Determine the (X, Y) coordinate at the center of the cell enclosing the given text.  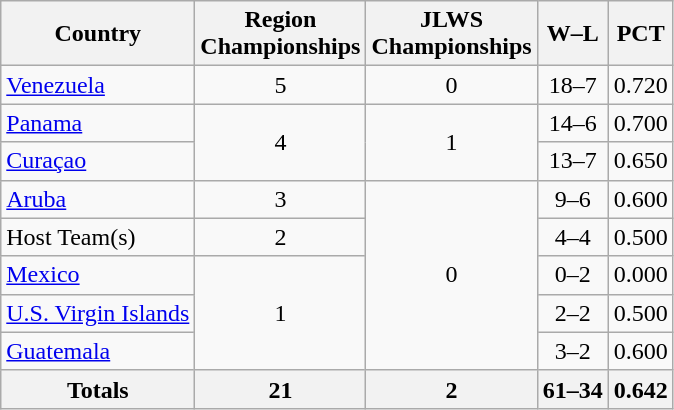
2–2 (572, 313)
Mexico (98, 275)
JLWSChampionships (452, 34)
Guatemala (98, 351)
0.700 (640, 123)
61–34 (572, 389)
3–2 (572, 351)
W–L (572, 34)
Curaçao (98, 161)
RegionChampionships (280, 34)
Country (98, 34)
0.000 (640, 275)
U.S. Virgin Islands (98, 313)
9–6 (572, 199)
Aruba (98, 199)
PCT (640, 34)
0–2 (572, 275)
0.720 (640, 85)
3 (280, 199)
0.642 (640, 389)
4–4 (572, 237)
Panama (98, 123)
Host Team(s) (98, 237)
0.650 (640, 161)
5 (280, 85)
Venezuela (98, 85)
21 (280, 389)
13–7 (572, 161)
14–6 (572, 123)
Totals (98, 389)
4 (280, 142)
18–7 (572, 85)
